Scan for the cell matching the given text and deliver its [X, Y] coordinate at center. 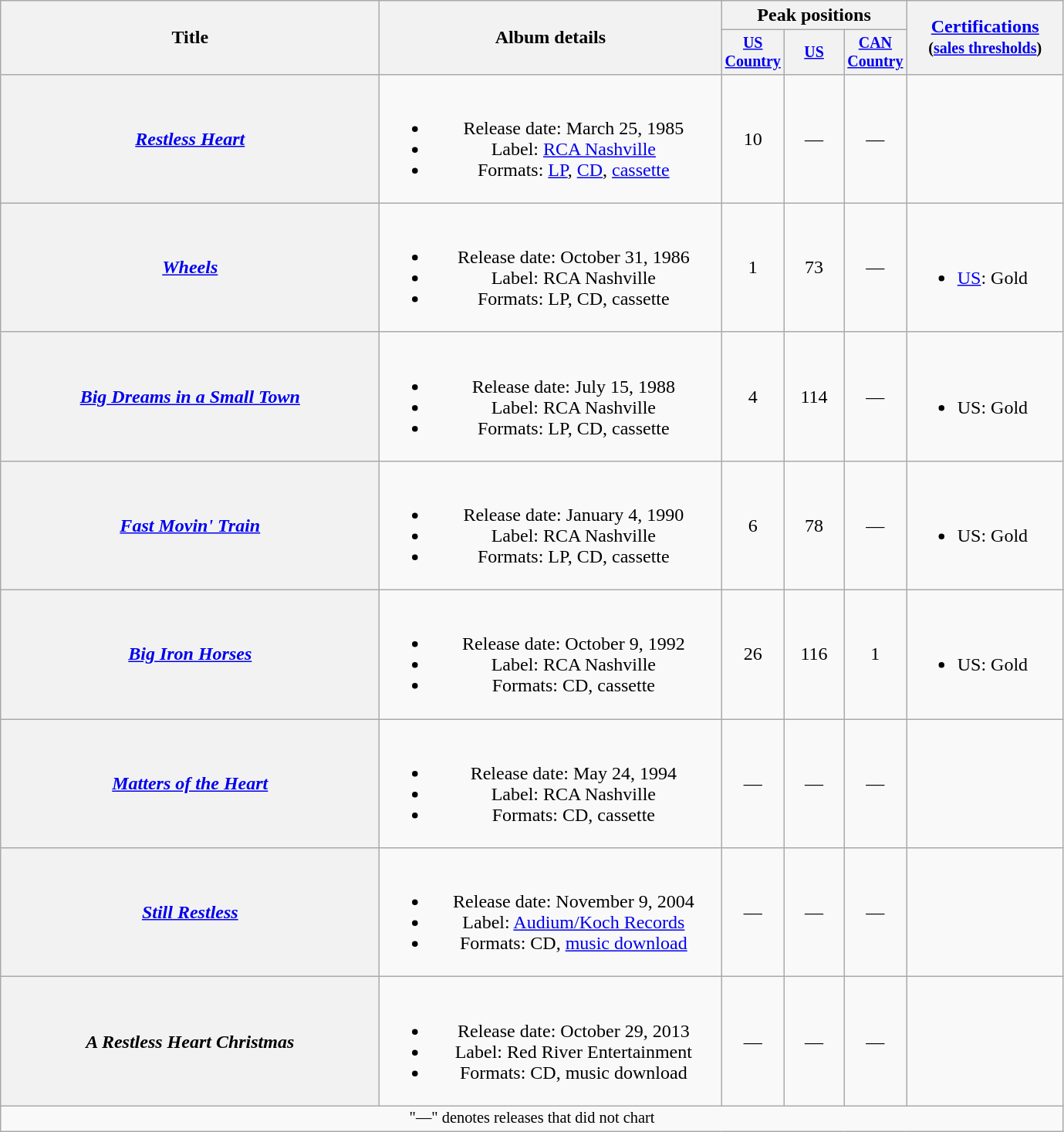
4 [753, 397]
Album details [551, 38]
"—" denotes releases that did not chart [532, 1119]
Release date: October 31, 1986Label: RCA NashvilleFormats: LP, CD, cassette [551, 267]
114 [815, 397]
Wheels [190, 267]
Big Iron Horses [190, 654]
10 [753, 139]
Release date: November 9, 2004Label: Audium/Koch RecordsFormats: CD, music download [551, 912]
6 [753, 525]
Fast Movin' Train [190, 525]
US [815, 52]
Release date: March 25, 1985Label: RCA NashvilleFormats: LP, CD, cassette [551, 139]
Matters of the Heart [190, 784]
Big Dreams in a Small Town [190, 397]
116 [815, 654]
Release date: January 4, 1990Label: RCA NashvilleFormats: LP, CD, cassette [551, 525]
Release date: July 15, 1988Label: RCA NashvilleFormats: LP, CD, cassette [551, 397]
Peak positions [814, 15]
Title [190, 38]
Still Restless [190, 912]
Certifications(sales thresholds) [985, 38]
73 [815, 267]
Release date: October 29, 2013Label: Red River EntertainmentFormats: CD, music download [551, 1042]
Restless Heart [190, 139]
Release date: May 24, 1994Label: RCA NashvilleFormats: CD, cassette [551, 784]
26 [753, 654]
CAN Country [876, 52]
US Country [753, 52]
Release date: October 9, 1992Label: RCA NashvilleFormats: CD, cassette [551, 654]
A Restless Heart Christmas [190, 1042]
78 [815, 525]
